Pinpoint the cell where the given text exists, returning its (X, Y) midpoint coordinate. 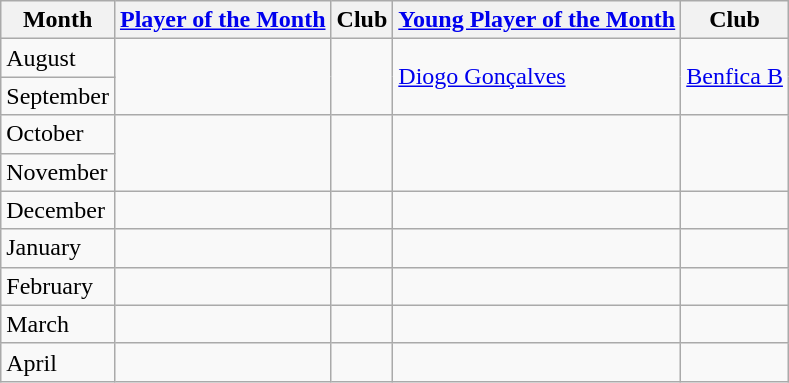
Month (58, 20)
March (58, 324)
Diogo Gonçalves (537, 77)
December (58, 210)
Player of the Month (222, 20)
January (58, 248)
Young Player of the Month (537, 20)
Benfica B (735, 77)
November (58, 172)
September (58, 96)
February (58, 286)
October (58, 134)
August (58, 58)
April (58, 362)
